Return (x, y) of the center of cell containing provided text 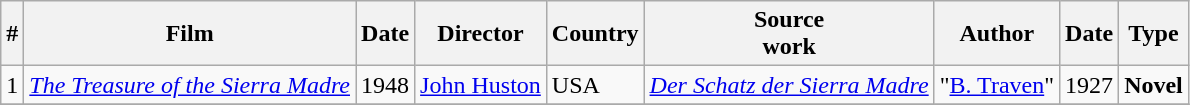
1948 (386, 85)
Author (996, 34)
Sourcework (789, 34)
Novel (1154, 85)
Der Schatz der Sierra Madre (789, 85)
Director (481, 34)
John Huston (481, 85)
Type (1154, 34)
"B. Traven" (996, 85)
USA (595, 85)
Country (595, 34)
1 (12, 85)
1927 (1090, 85)
Film (190, 34)
The Treasure of the Sierra Madre (190, 85)
# (12, 34)
